Provide the [x, y] coordinate of the cell's center where the given text is located.  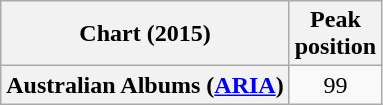
Peakposition [335, 34]
Australian Albums (ARIA) [145, 85]
99 [335, 85]
Chart (2015) [145, 34]
